Extract the (X, Y) coordinate from the center of the cell holding the provided text.  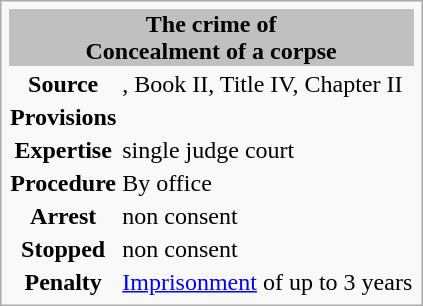
Arrest (64, 216)
, Book II, Title IV, Chapter II (268, 84)
Procedure (64, 183)
Imprisonment of up to 3 years (268, 282)
The crime ofConcealment of a corpse (212, 38)
Source (64, 84)
single judge court (268, 150)
Provisions (64, 117)
Stopped (64, 249)
Penalty (64, 282)
Expertise (64, 150)
By office (268, 183)
